Find where the given text appears and provide that cell's center as [X, Y] coordinate. 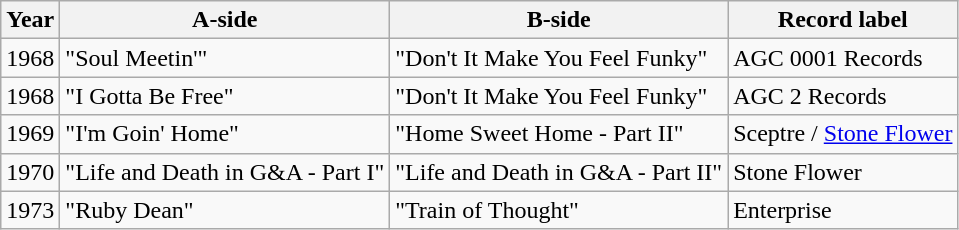
"I Gotta Be Free" [225, 96]
"Train of Thought" [559, 210]
"Life and Death in G&A - Part II" [559, 172]
1970 [30, 172]
"Ruby Dean" [225, 210]
Record label [843, 20]
Sceptre / Stone Flower [843, 134]
Enterprise [843, 210]
"Home Sweet Home - Part II" [559, 134]
1973 [30, 210]
A-side [225, 20]
"I'm Goin' Home" [225, 134]
B-side [559, 20]
Year [30, 20]
"Life and Death in G&A - Part I" [225, 172]
AGC 0001 Records [843, 58]
AGC 2 Records [843, 96]
Stone Flower [843, 172]
"Soul Meetin'" [225, 58]
1969 [30, 134]
